For the text-containing cell, return its midpoint in (x, y) coordinate format. 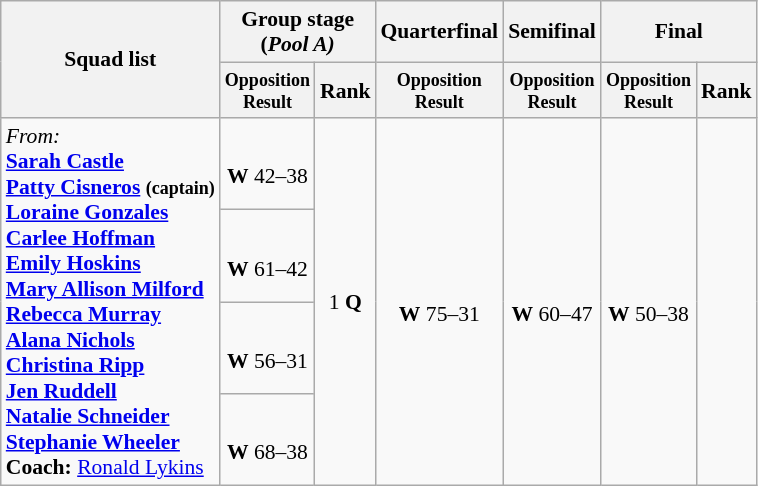
W 50–38 (648, 302)
W 42–38 (268, 165)
W 61–42 (268, 256)
Group stage(Pool A) (298, 32)
Semifinal (552, 32)
W 68–38 (268, 440)
1 Q (346, 302)
W 75–31 (440, 302)
W 60–47 (552, 302)
Squad list (110, 60)
Final (679, 32)
W 56–31 (268, 348)
Quarterfinal (440, 32)
